Return (x, y) of the center of cell containing provided text 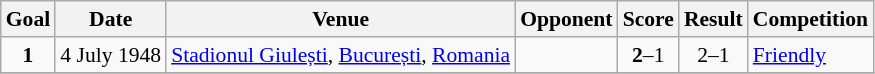
Result (714, 19)
Venue (340, 19)
Opponent (566, 19)
Competition (810, 19)
4 July 1948 (110, 55)
Stadionul Giulești, București, Romania (340, 55)
1 (28, 55)
Score (648, 19)
Date (110, 19)
Friendly (810, 55)
Goal (28, 19)
